Extract the [X, Y] coordinate from the center of the cell holding the provided text.  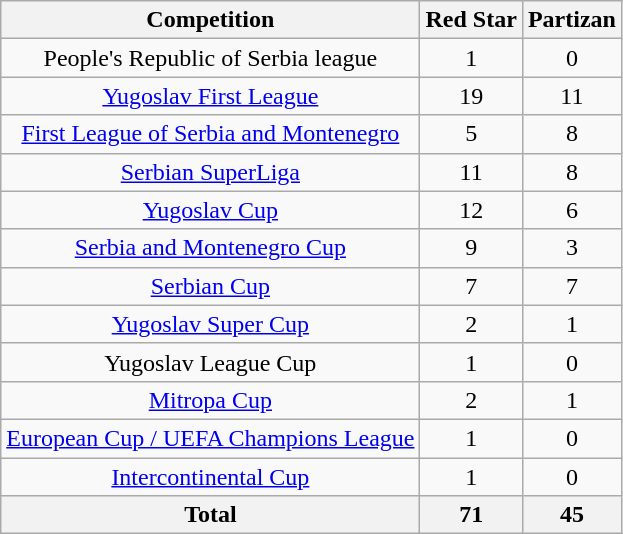
71 [471, 515]
9 [471, 248]
Total [210, 515]
Yugoslav Super Cup [210, 324]
5 [471, 134]
People's Republic of Serbia league [210, 58]
19 [471, 96]
Serbian Cup [210, 286]
First League of Serbia and Montenegro [210, 134]
Red Star [471, 20]
Mitropa Cup [210, 400]
Serbia and Montenegro Cup [210, 248]
Serbian SuperLiga [210, 172]
3 [572, 248]
Yugoslav League Cup [210, 362]
Partizan [572, 20]
6 [572, 210]
12 [471, 210]
Intercontinental Cup [210, 477]
45 [572, 515]
Competition [210, 20]
Yugoslav Cup [210, 210]
European Cup / UEFA Champions League [210, 438]
Yugoslav First League [210, 96]
